Output the [x, y] coordinate of the center of the cell containing the given text.  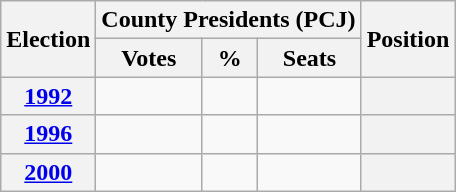
Election [48, 39]
County Presidents (PCJ) [228, 20]
% [230, 58]
1996 [48, 134]
Seats [310, 58]
Position [408, 39]
2000 [48, 172]
Votes [149, 58]
1992 [48, 96]
